Capture the cell that displays the provided text and extract its [x, y] central coordinate. 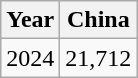
21,712 [98, 58]
Year [30, 20]
China [98, 20]
2024 [30, 58]
